Extract the [x, y] coordinate from the center of the cell holding the provided text.  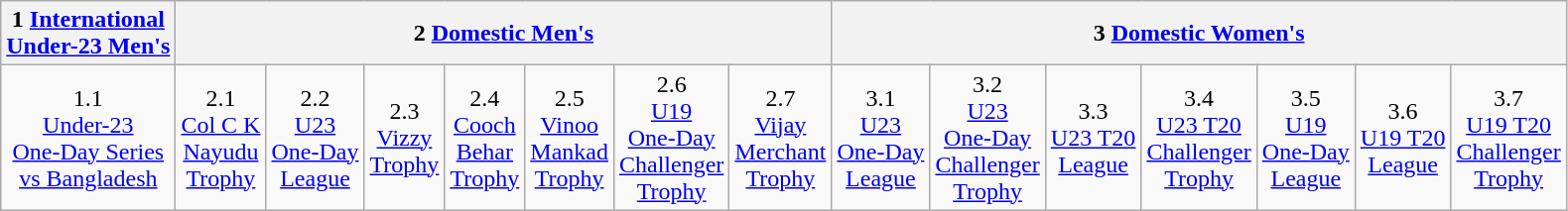
2 Domestic Men's [504, 34]
3 Domestic Women's [1199, 34]
2.7VijayMerchantTrophy [780, 138]
3.5U19One-DayLeague [1306, 138]
3.1U23One-DayLeague [881, 138]
1 InternationalUnder-23 Men's [88, 34]
1.1Under-23One-Day Seriesvs Bangladesh [88, 138]
2.2U23One-DayLeague [316, 138]
3.2U23One-DayChallengerTrophy [987, 138]
3.4U23 T20ChallengerTrophy [1199, 138]
2.5VinooMankadTrophy [570, 138]
3.6U19 T20League [1403, 138]
2.6U19One-DayChallengerTrophy [671, 138]
2.3VizzyTrophy [405, 138]
3.3U23 T20League [1094, 138]
3.7U19 T20ChallengerTrophy [1508, 138]
2.1Col C KNayuduTrophy [220, 138]
2.4CoochBeharTrophy [484, 138]
